For the text-containing cell, return its midpoint in [x, y] coordinate format. 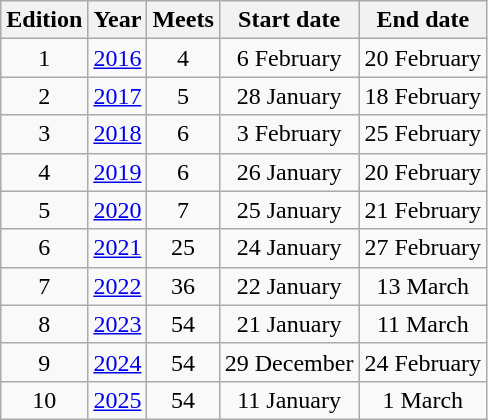
18 February [423, 96]
Start date [289, 20]
2017 [118, 96]
2018 [118, 134]
28 January [289, 96]
1 [44, 58]
25 January [289, 210]
2020 [118, 210]
13 March [423, 286]
36 [183, 286]
Year [118, 20]
11 January [289, 400]
1 March [423, 400]
2016 [118, 58]
3 February [289, 134]
6 February [289, 58]
End date [423, 20]
2021 [118, 248]
26 January [289, 172]
Meets [183, 20]
8 [44, 324]
Edition [44, 20]
22 January [289, 286]
25 February [423, 134]
24 January [289, 248]
2024 [118, 362]
25 [183, 248]
3 [44, 134]
9 [44, 362]
21 February [423, 210]
2025 [118, 400]
21 January [289, 324]
2 [44, 96]
27 February [423, 248]
11 March [423, 324]
24 February [423, 362]
2023 [118, 324]
2019 [118, 172]
10 [44, 400]
2022 [118, 286]
29 December [289, 362]
